From the cell containing the given text, extract its center point as (x, y) coordinate. 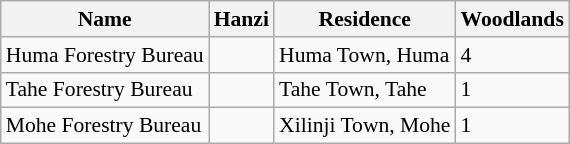
Huma Town, Huma (365, 55)
Woodlands (512, 19)
Hanzi (242, 19)
Residence (365, 19)
Tahe Forestry Bureau (105, 90)
Name (105, 19)
Tahe Town, Tahe (365, 90)
Mohe Forestry Bureau (105, 126)
Xilinji Town, Mohe (365, 126)
4 (512, 55)
Huma Forestry Bureau (105, 55)
